Scan for the cell matching the given text and deliver its [X, Y] coordinate at center. 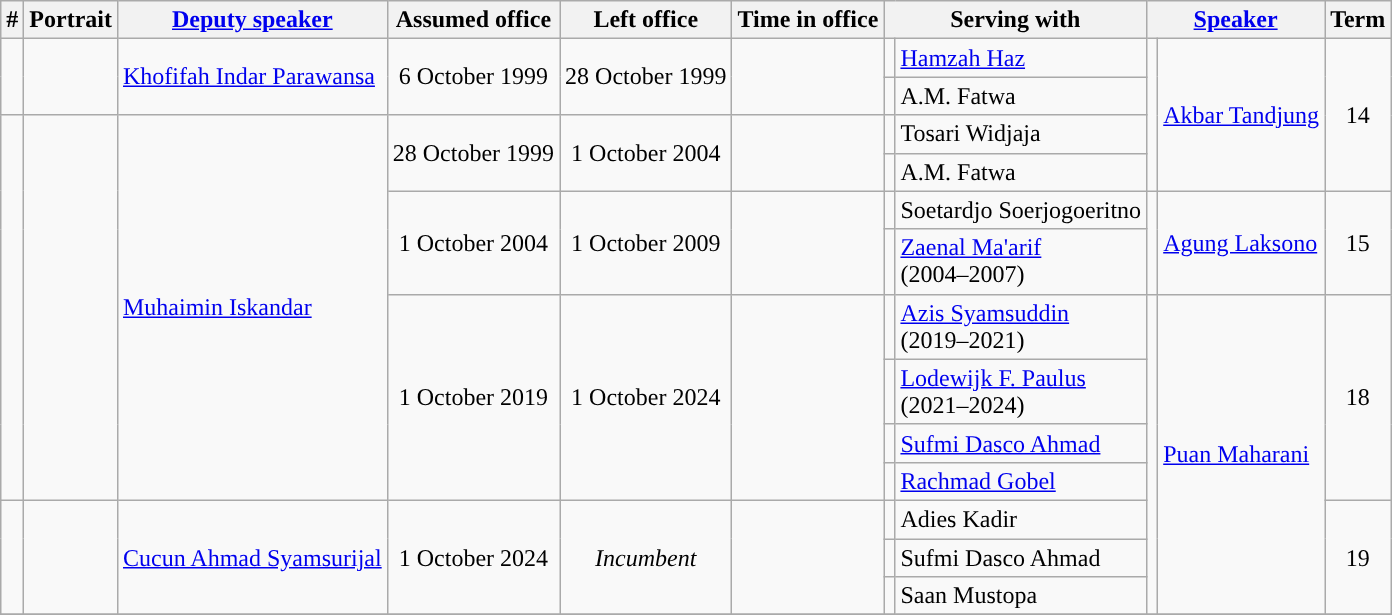
Akbar Tandjung [1242, 115]
15 [1358, 242]
Soetardjo Soerjogoeritno [1021, 210]
Rachmad Gobel [1021, 481]
# [12, 20]
1 October 2019 [473, 397]
Puan Maharani [1242, 454]
1 October 2009 [646, 242]
14 [1358, 115]
Hamzah Haz [1021, 58]
Assumed office [473, 20]
Speaker [1236, 20]
Tosari Widjaja [1021, 134]
Lodewijk F. Paulus(2021–2024) [1021, 392]
Muhaimin Iskandar [252, 308]
Agung Laksono [1242, 242]
Term [1358, 20]
Adies Kadir [1021, 519]
Incumbent [646, 557]
Deputy speaker [252, 20]
Azis Syamsuddin(2019–2021) [1021, 326]
Khofifah Indar Parawansa [252, 77]
Zaenal Ma'arif(2004–2007) [1021, 262]
Serving with [1016, 20]
6 October 1999 [473, 77]
Portrait [71, 20]
18 [1358, 397]
Left office [646, 20]
Saan Mustopa [1021, 596]
Time in office [808, 20]
Cucun Ahmad Syamsurijal [252, 557]
19 [1358, 557]
